Identify which cell holds the provided text, then report its [X, Y] central coordinate. 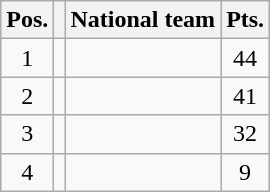
4 [28, 172]
2 [28, 96]
32 [246, 134]
National team [143, 20]
3 [28, 134]
1 [28, 58]
41 [246, 96]
Pts. [246, 20]
44 [246, 58]
Pos. [28, 20]
9 [246, 172]
